Scan for the cell matching the given text and deliver its [X, Y] coordinate at center. 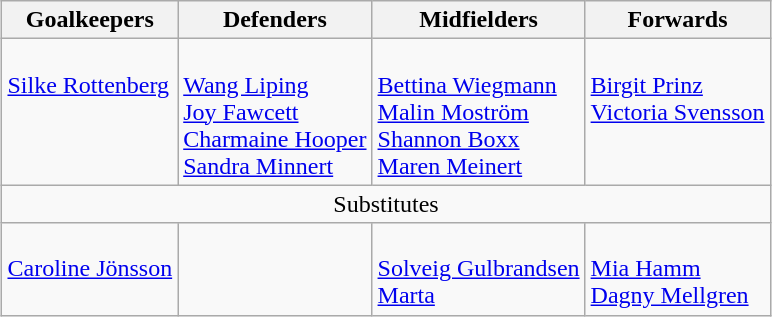
Goalkeepers [90, 20]
Substitutes [386, 204]
Birgit Prinz Victoria Svensson [678, 112]
Forwards [678, 20]
Solveig Gulbrandsen Marta [478, 269]
Bettina Wiegmann Malin Moström Shannon Boxx Maren Meinert [478, 112]
Wang Liping Joy Fawcett Charmaine Hooper Sandra Minnert [275, 112]
Caroline Jönsson [90, 269]
Midfielders [478, 20]
Silke Rottenberg [90, 112]
Defenders [275, 20]
Mia Hamm Dagny Mellgren [678, 269]
